Locate the cell with the specified text and output its [X, Y] center coordinate. 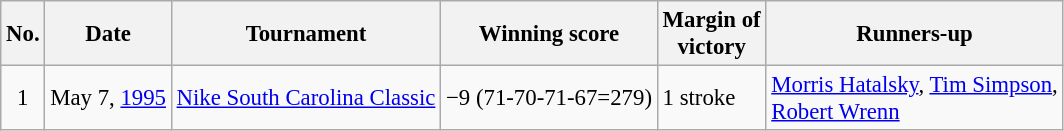
May 7, 1995 [108, 98]
1 [23, 98]
Tournament [306, 34]
Morris Hatalsky, Tim Simpson, Robert Wrenn [914, 98]
Date [108, 34]
−9 (71-70-71-67=279) [550, 98]
No. [23, 34]
Runners-up [914, 34]
Margin ofvictory [712, 34]
1 stroke [712, 98]
Nike South Carolina Classic [306, 98]
Winning score [550, 34]
